Return [X, Y] of the center of cell containing provided text 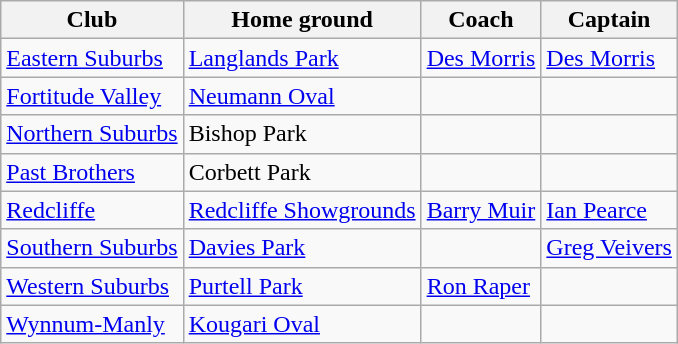
Corbett Park [302, 172]
Southern Suburbs [92, 248]
Club [92, 20]
Bishop Park [302, 134]
Home ground [302, 20]
Past Brothers [92, 172]
Northern Suburbs [92, 134]
Redcliffe [92, 210]
Greg Veivers [610, 248]
Western Suburbs [92, 286]
Purtell Park [302, 286]
Fortitude Valley [92, 96]
Kougari Oval [302, 324]
Redcliffe Showgrounds [302, 210]
Eastern Suburbs [92, 58]
Ron Raper [481, 286]
Coach [481, 20]
Wynnum-Manly [92, 324]
Ian Pearce [610, 210]
Barry Muir [481, 210]
Davies Park [302, 248]
Captain [610, 20]
Neumann Oval [302, 96]
Langlands Park [302, 58]
